Search for the cell housing the specified text and yield its [X, Y] center coordinate. 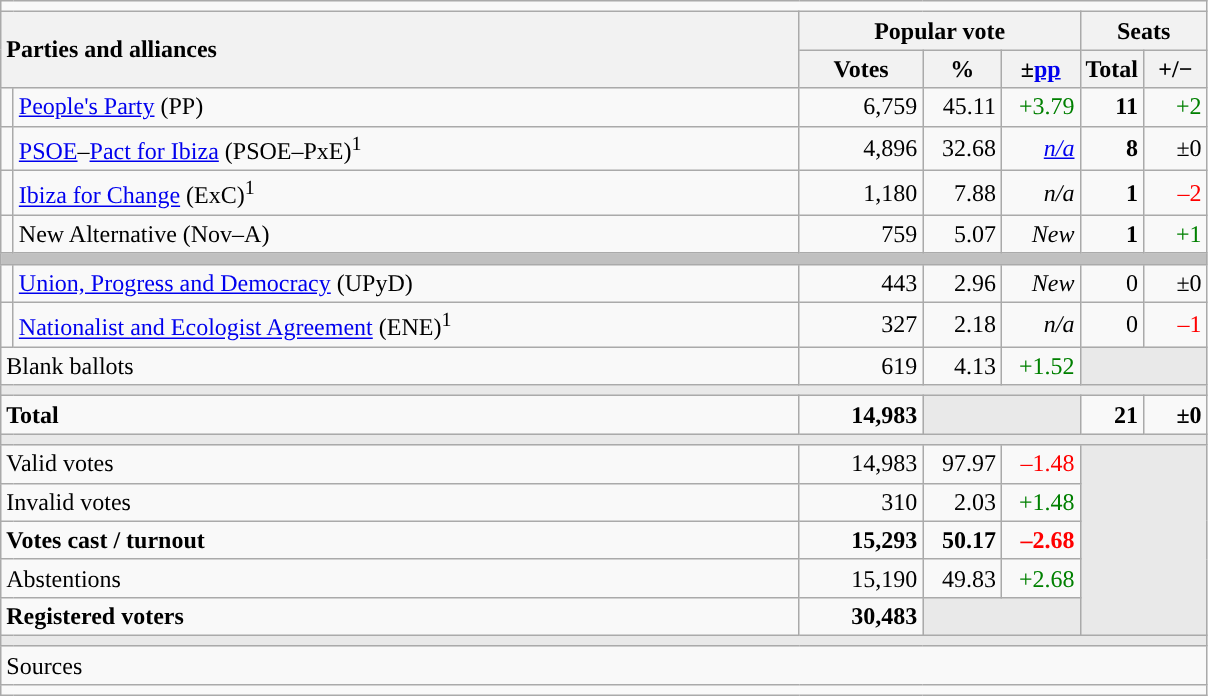
Abstentions [400, 578]
+3.79 [1040, 107]
4,896 [861, 148]
30,483 [861, 616]
Sources [604, 665]
8 [1112, 148]
49.83 [962, 578]
Seats [1144, 31]
327 [861, 324]
443 [861, 283]
+1.52 [1040, 366]
Registered voters [400, 616]
People's Party (PP) [406, 107]
619 [861, 366]
32.68 [962, 148]
Blank ballots [400, 366]
Valid votes [400, 464]
2.03 [962, 502]
Union, Progress and Democracy (UPyD) [406, 283]
50.17 [962, 540]
97.97 [962, 464]
–1 [1176, 324]
11 [1112, 107]
+/− [1176, 69]
–2.68 [1040, 540]
Votes [861, 69]
Parties and alliances [400, 50]
1,180 [861, 194]
2.96 [962, 283]
% [962, 69]
+2 [1176, 107]
2.18 [962, 324]
+1.48 [1040, 502]
Nationalist and Ecologist Agreement (ENE)1 [406, 324]
±pp [1040, 69]
759 [861, 234]
Invalid votes [400, 502]
21 [1112, 415]
Popular vote [940, 31]
–1.48 [1040, 464]
5.07 [962, 234]
15,293 [861, 540]
15,190 [861, 578]
–2 [1176, 194]
4.13 [962, 366]
Ibiza for Change (ExC)1 [406, 194]
+1 [1176, 234]
Votes cast / turnout [400, 540]
New Alternative (Nov–A) [406, 234]
7.88 [962, 194]
45.11 [962, 107]
+2.68 [1040, 578]
6,759 [861, 107]
PSOE–Pact for Ibiza (PSOE–PxE)1 [406, 148]
310 [861, 502]
